Provide the [X, Y] coordinate of the cell's center where the given text is located.  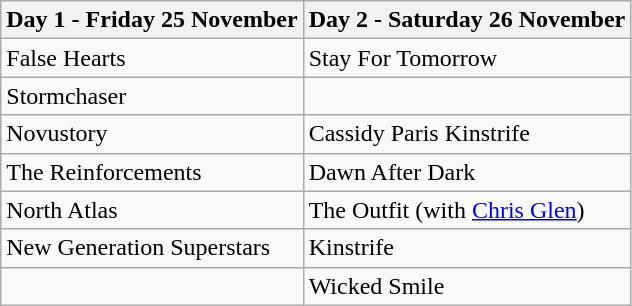
Stormchaser [152, 96]
Stay For Tomorrow [467, 58]
The Outfit (with Chris Glen) [467, 210]
Kinstrife [467, 248]
Wicked Smile [467, 286]
New Generation Superstars [152, 248]
Cassidy Paris Kinstrife [467, 134]
Day 2 - Saturday 26 November [467, 20]
Novustory [152, 134]
Dawn After Dark [467, 172]
North Atlas [152, 210]
Day 1 - Friday 25 November [152, 20]
The Reinforcements [152, 172]
False Hearts [152, 58]
